Provide the [X, Y] coordinate of the cell's center where the given text is located.  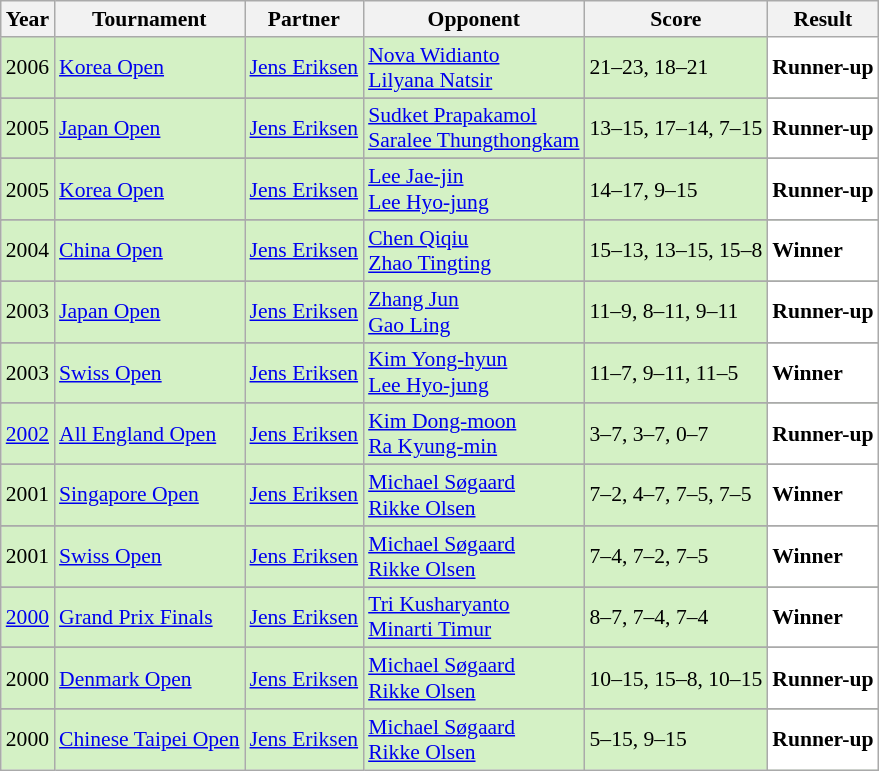
Denmark Open [149, 678]
Year [28, 19]
Kim Dong-moon Ra Kyung-min [474, 434]
Result [822, 19]
Chinese Taipei Open [149, 740]
11–7, 9–11, 11–5 [676, 372]
Chen Qiqiu Zhao Tingting [474, 250]
14–17, 9–15 [676, 190]
2002 [28, 434]
Kim Yong-hyun Lee Hyo-jung [474, 372]
11–9, 8–11, 9–11 [676, 312]
2004 [28, 250]
Score [676, 19]
13–15, 17–14, 7–15 [676, 128]
Partner [304, 19]
7–2, 4–7, 7–5, 7–5 [676, 496]
All England Open [149, 434]
5–15, 9–15 [676, 740]
Singapore Open [149, 496]
Opponent [474, 19]
3–7, 3–7, 0–7 [676, 434]
Nova Widianto Lilyana Natsir [474, 68]
Sudket Prapakamol Saralee Thungthongkam [474, 128]
21–23, 18–21 [676, 68]
Lee Jae-jin Lee Hyo-jung [474, 190]
China Open [149, 250]
7–4, 7–2, 7–5 [676, 556]
10–15, 15–8, 10–15 [676, 678]
8–7, 7–4, 7–4 [676, 618]
Grand Prix Finals [149, 618]
Tri Kusharyanto Minarti Timur [474, 618]
Tournament [149, 19]
Zhang Jun Gao Ling [474, 312]
2006 [28, 68]
15–13, 13–15, 15–8 [676, 250]
